From the cell containing the given text, extract its center point as (x, y) coordinate. 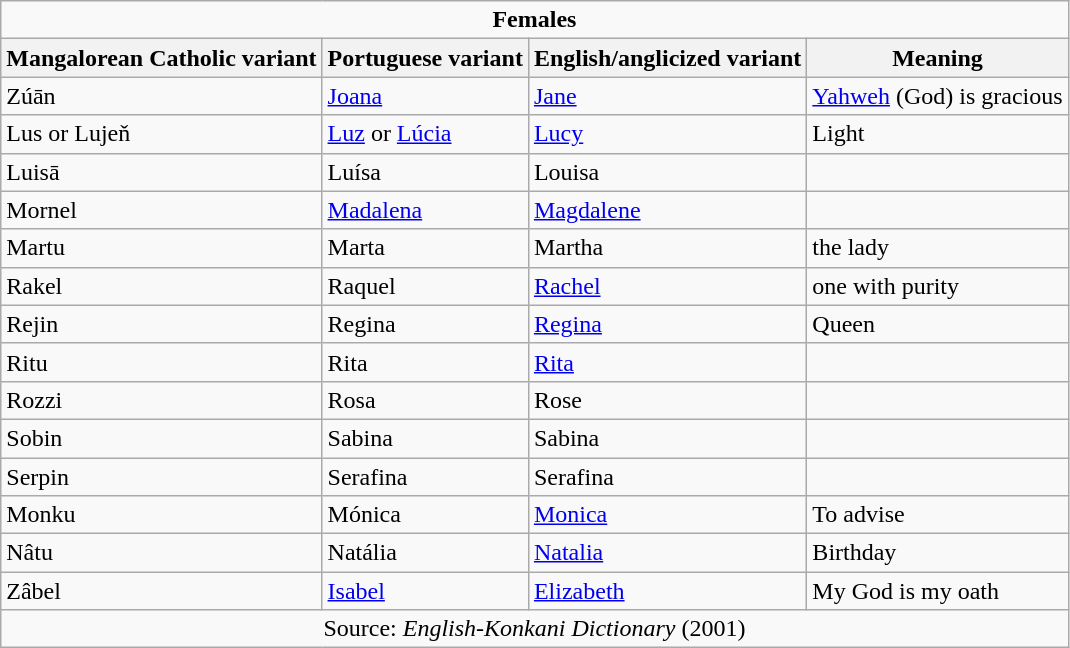
Light (938, 134)
English/anglicized variant (667, 58)
Mangalorean Catholic variant (162, 58)
Monica (667, 515)
Mónica (425, 515)
Natalia (667, 553)
Marta (425, 248)
Luísa (425, 172)
Madalena (425, 210)
Monku (162, 515)
Zúān (162, 96)
Luz or Lúcia (425, 134)
Rejin (162, 324)
Queen (938, 324)
Birthday (938, 553)
Louisa (667, 172)
Meaning (938, 58)
Lucy (667, 134)
Natália (425, 553)
Rosa (425, 400)
Isabel (425, 591)
Ritu (162, 362)
Source: English-Konkani Dictionary (2001) (534, 629)
Mornel (162, 210)
Nâtu (162, 553)
one with purity (938, 286)
Martha (667, 248)
Rakel (162, 286)
the lady (938, 248)
To advise (938, 515)
Portuguese variant (425, 58)
Elizabeth (667, 591)
Jane (667, 96)
Raquel (425, 286)
Sobin (162, 438)
Serpin (162, 477)
Rozzi (162, 400)
Joana (425, 96)
Zâbel (162, 591)
Magdalene (667, 210)
Luisā (162, 172)
Rose (667, 400)
Females (534, 20)
Rachel (667, 286)
Martu (162, 248)
Lus or Lujeň (162, 134)
Yahweh (God) is gracious (938, 96)
My God is my oath (938, 591)
